Capture the cell that displays the provided text and extract its (x, y) central coordinate. 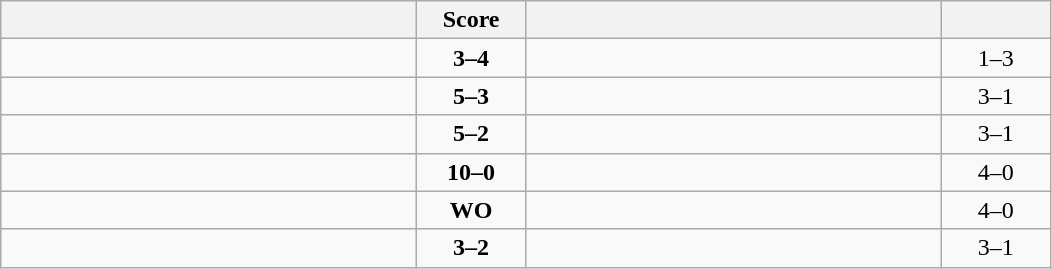
WO (472, 210)
5–3 (472, 96)
Score (472, 20)
5–2 (472, 134)
3–2 (472, 248)
3–4 (472, 58)
1–3 (996, 58)
10–0 (472, 172)
